Return the (X, Y) coordinate for the center point of the cell that contains the specified text.  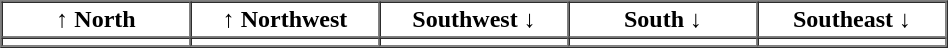
Southeast ↓ (852, 20)
↑ Northwest (284, 20)
↑ North (96, 20)
South ↓ (662, 20)
Southwest ↓ (474, 20)
